Return the (X, Y) coordinate for the center point of the cell that contains the specified text.  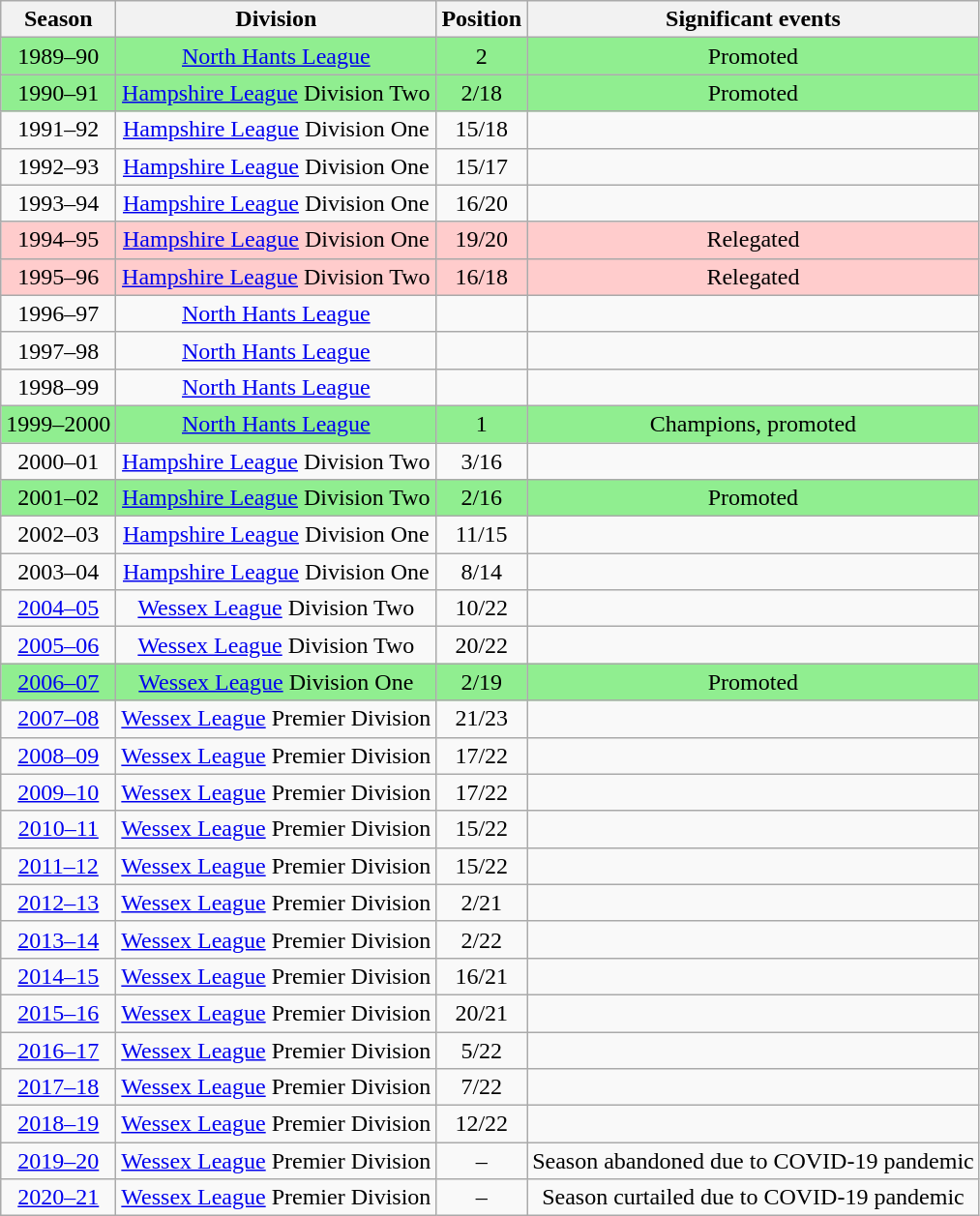
2/16 (482, 498)
2009–10 (58, 792)
1998–99 (58, 387)
2016–17 (58, 1050)
20/22 (482, 645)
Season abandoned due to COVID-19 pandemic (754, 1161)
Position (482, 19)
1999–2000 (58, 424)
2020–21 (58, 1198)
5/22 (482, 1050)
1991–92 (58, 130)
15/17 (482, 166)
2007–08 (58, 719)
1994–95 (58, 240)
2014–15 (58, 976)
1995–96 (58, 277)
2010–11 (58, 829)
16/21 (482, 976)
2005–06 (58, 645)
2/19 (482, 682)
2003–04 (58, 572)
1 (482, 424)
2001–02 (58, 498)
Division (277, 19)
Season curtailed due to COVID-19 pandemic (754, 1198)
21/23 (482, 719)
2019–20 (58, 1161)
1990–91 (58, 93)
15/18 (482, 130)
2011–12 (58, 866)
2 (482, 56)
2012–13 (58, 903)
1993–94 (58, 203)
2017–18 (58, 1087)
10/22 (482, 608)
7/22 (482, 1087)
2015–16 (58, 1013)
2004–05 (58, 608)
16/20 (482, 203)
2018–19 (58, 1124)
16/18 (482, 277)
2006–07 (58, 682)
2/18 (482, 93)
19/20 (482, 240)
Season (58, 19)
1996–97 (58, 313)
2013–14 (58, 939)
12/22 (482, 1124)
11/15 (482, 535)
Champions, promoted (754, 424)
2/21 (482, 903)
Significant events (754, 19)
3/16 (482, 461)
1997–98 (58, 350)
8/14 (482, 572)
1989–90 (58, 56)
2/22 (482, 939)
20/21 (482, 1013)
1992–93 (58, 166)
Wessex League Division One (277, 682)
2002–03 (58, 535)
2000–01 (58, 461)
2008–09 (58, 756)
